Return (X, Y) of the center of cell containing provided text 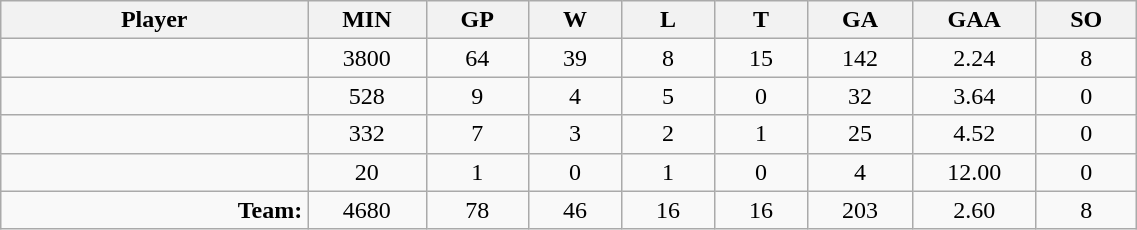
142 (860, 58)
39 (574, 58)
332 (367, 134)
46 (574, 210)
3 (574, 134)
MIN (367, 20)
2.60 (974, 210)
15 (762, 58)
4680 (367, 210)
78 (477, 210)
64 (477, 58)
5 (668, 96)
SO (1086, 20)
3800 (367, 58)
20 (367, 172)
9 (477, 96)
3.64 (974, 96)
4.52 (974, 134)
7 (477, 134)
GP (477, 20)
GA (860, 20)
203 (860, 210)
L (668, 20)
Player (154, 20)
12.00 (974, 172)
2.24 (974, 58)
W (574, 20)
25 (860, 134)
Team: (154, 210)
T (762, 20)
32 (860, 96)
528 (367, 96)
2 (668, 134)
GAA (974, 20)
